Determine the (X, Y) coordinate at the center of the cell enclosing the given text.  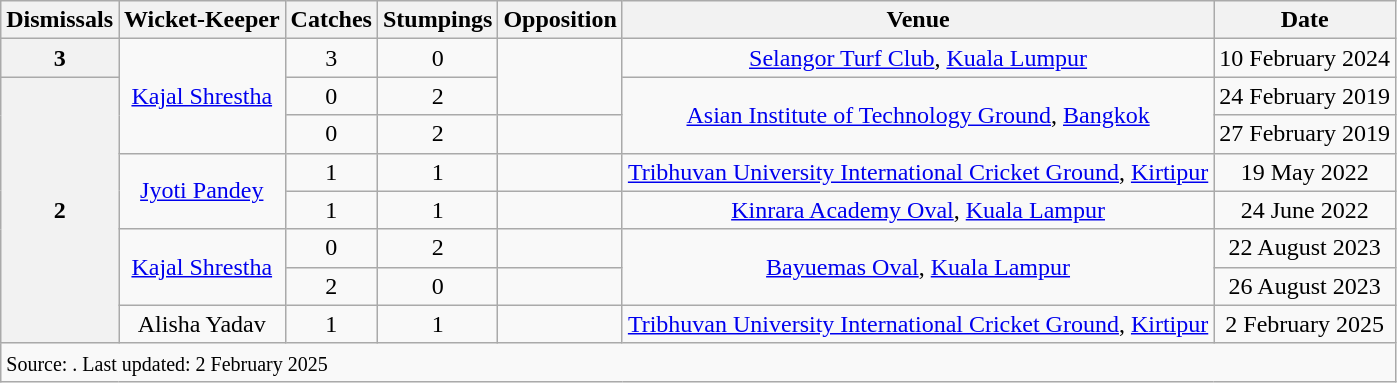
Jyoti Pandey (202, 191)
24 June 2022 (1305, 210)
24 February 2019 (1305, 96)
Dismissals (60, 20)
Bayuemas Oval, Kuala Lampur (918, 267)
Alisha Yadav (202, 324)
Kinrara Academy Oval, Kuala Lampur (918, 210)
Wicket-Keeper (202, 20)
Venue (918, 20)
27 February 2019 (1305, 134)
Asian Institute of Technology Ground, Bangkok (918, 115)
Date (1305, 20)
Catches (331, 20)
26 August 2023 (1305, 286)
Source: . Last updated: 2 February 2025 (698, 362)
2 February 2025 (1305, 324)
Stumpings (437, 20)
Selangor Turf Club, Kuala Lumpur (918, 58)
19 May 2022 (1305, 172)
22 August 2023 (1305, 248)
10 February 2024 (1305, 58)
Opposition (560, 20)
